Scan for the cell matching the given text and deliver its [X, Y] coordinate at center. 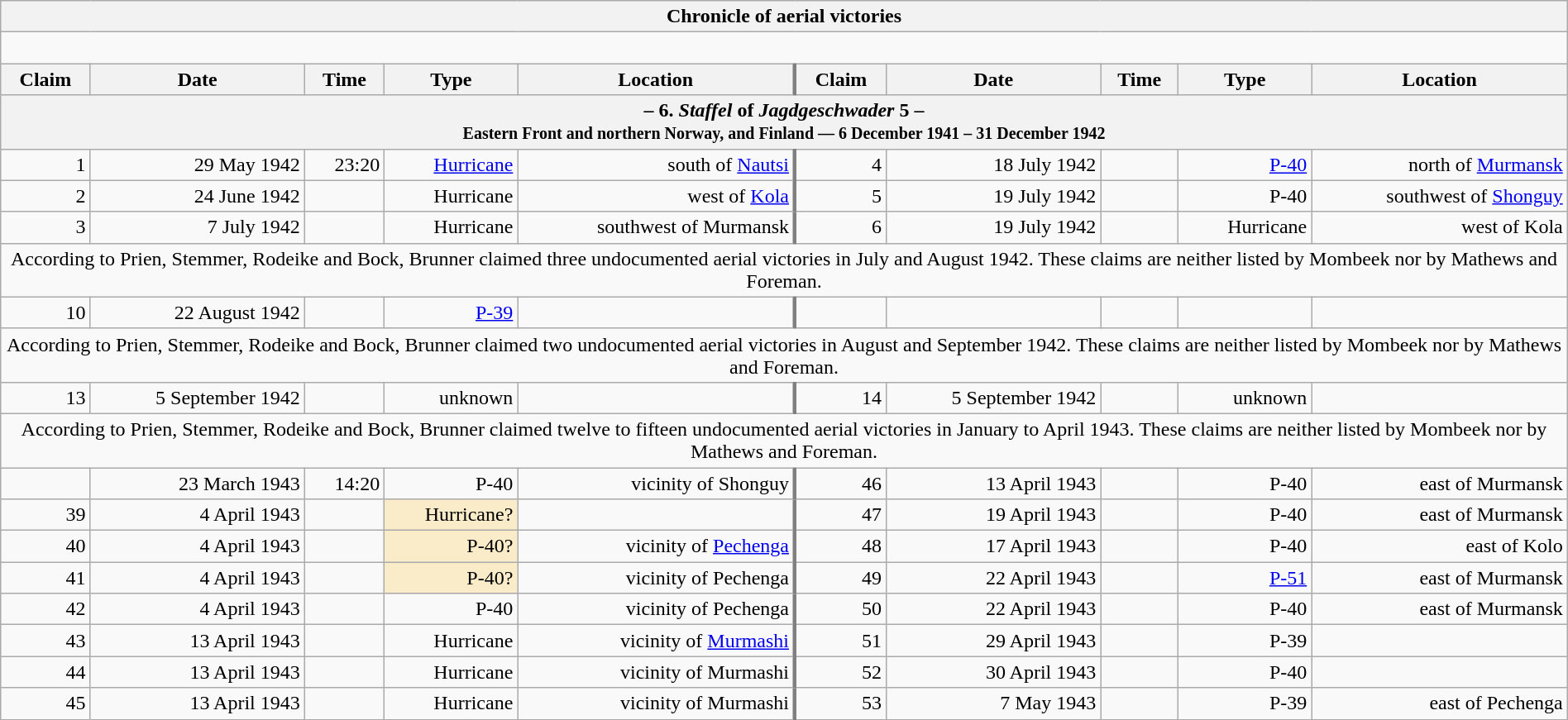
42 [45, 609]
45 [45, 703]
49 [840, 578]
Chronicle of aerial victories [784, 17]
17 April 1943 [994, 546]
southwest of Murmansk [657, 227]
23 March 1943 [197, 484]
23:20 [344, 165]
14 [840, 398]
2 [45, 196]
14:20 [344, 484]
P-51 [1245, 578]
southwest of Shonguy [1439, 196]
47 [840, 515]
19 April 1943 [994, 515]
40 [45, 546]
24 June 1942 [197, 196]
46 [840, 484]
6 [840, 227]
7 July 1942 [197, 227]
22 August 1942 [197, 312]
39 [45, 515]
Hurricane? [452, 515]
north of Murmansk [1439, 165]
29 April 1943 [994, 641]
1 [45, 165]
vicinity of Shonguy [657, 484]
18 July 1942 [994, 165]
east of Pechenga [1439, 703]
13 [45, 398]
30 April 1943 [994, 672]
– 6. Staffel of Jagdgeschwader 5 –Eastern Front and northern Norway, and Finland — 6 December 1941 – 31 December 1942 [784, 122]
41 [45, 578]
51 [840, 641]
44 [45, 672]
3 [45, 227]
7 May 1943 [994, 703]
50 [840, 609]
43 [45, 641]
south of Nautsi [657, 165]
52 [840, 672]
53 [840, 703]
east of Kolo [1439, 546]
29 May 1942 [197, 165]
5 [840, 196]
48 [840, 546]
4 [840, 165]
10 [45, 312]
